Return the [x, y] coordinate for the center point of the cell that contains the specified text.  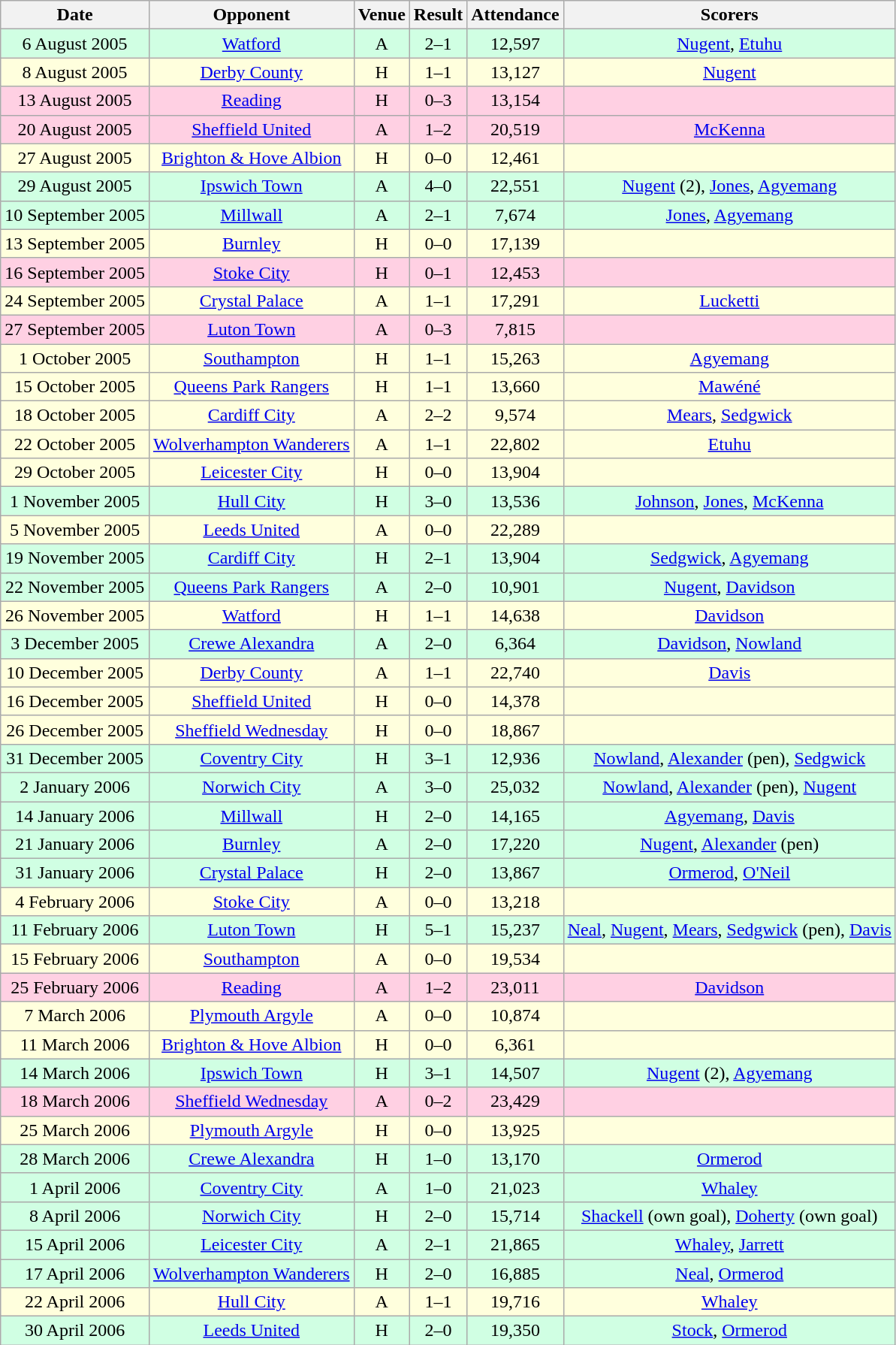
14 March 2006 [75, 1073]
17,139 [515, 243]
12,597 [515, 44]
15 February 2006 [75, 959]
13,170 [515, 1159]
30 April 2006 [75, 1331]
Mears, Sedgwick [729, 416]
1 October 2005 [75, 358]
21,023 [515, 1187]
15,237 [515, 930]
14 January 2006 [75, 815]
25,032 [515, 787]
15,263 [515, 358]
7,815 [515, 329]
22,740 [515, 672]
0–2 [438, 1102]
16 December 2005 [75, 701]
27 August 2005 [75, 158]
4 February 2006 [75, 902]
16 September 2005 [75, 272]
23,011 [515, 987]
Whaley, Jarrett [729, 1244]
Agyemang, Davis [729, 815]
Nugent (2), Agyemang [729, 1073]
8 August 2005 [75, 72]
27 September 2005 [75, 329]
20,519 [515, 129]
14,507 [515, 1073]
Venue [382, 15]
18 March 2006 [75, 1102]
31 January 2006 [75, 873]
13,536 [515, 501]
Nowland, Alexander (pen), Sedgwick [729, 758]
13,127 [515, 72]
28 March 2006 [75, 1159]
26 November 2005 [75, 615]
12,936 [515, 758]
2 January 2006 [75, 787]
Lucketti [729, 301]
22 April 2006 [75, 1302]
11 February 2006 [75, 930]
Neal, Nugent, Mears, Sedgwick (pen), Davis [729, 930]
20 August 2005 [75, 129]
Nugent, Davidson [729, 587]
0–1 [438, 272]
16,885 [515, 1274]
10 December 2005 [75, 672]
Ormerod [729, 1159]
Ormerod, O'Neil [729, 873]
22,551 [515, 186]
21,865 [515, 1244]
25 February 2006 [75, 987]
18,867 [515, 730]
21 January 2006 [75, 845]
Sedgwick, Agyemang [729, 558]
14,378 [515, 701]
4–0 [438, 186]
Agyemang [729, 358]
13 August 2005 [75, 101]
13,867 [515, 873]
10,874 [515, 1016]
3 December 2005 [75, 644]
15 October 2005 [75, 387]
22 November 2005 [75, 587]
Scorers [729, 15]
5 November 2005 [75, 530]
Nugent, Alexander (pen) [729, 845]
15 April 2006 [75, 1244]
Nugent (2), Jones, Agyemang [729, 186]
6,364 [515, 644]
7,674 [515, 215]
12,453 [515, 272]
26 December 2005 [75, 730]
11 March 2006 [75, 1044]
29 August 2005 [75, 186]
19,350 [515, 1331]
Neal, Ormerod [729, 1274]
8 April 2006 [75, 1216]
Opponent [251, 15]
15,714 [515, 1216]
17 April 2006 [75, 1274]
9,574 [515, 416]
Davis [729, 672]
23,429 [515, 1102]
Davidson, Nowland [729, 644]
Stock, Ormerod [729, 1331]
2–2 [438, 416]
19,534 [515, 959]
22,289 [515, 530]
Etuhu [729, 444]
Johnson, Jones, McKenna [729, 501]
6,361 [515, 1044]
10 September 2005 [75, 215]
14,638 [515, 615]
22,802 [515, 444]
McKenna [729, 129]
Shackell (own goal), Doherty (own goal) [729, 1216]
13,154 [515, 101]
7 March 2006 [75, 1016]
13,925 [515, 1130]
6 August 2005 [75, 44]
Nugent [729, 72]
17,291 [515, 301]
19 November 2005 [75, 558]
17,220 [515, 845]
Nugent, Etuhu [729, 44]
31 December 2005 [75, 758]
22 October 2005 [75, 444]
5–1 [438, 930]
Mawéné [729, 387]
25 March 2006 [75, 1130]
13,660 [515, 387]
1 November 2005 [75, 501]
18 October 2005 [75, 416]
13 September 2005 [75, 243]
12,461 [515, 158]
24 September 2005 [75, 301]
1 April 2006 [75, 1187]
Date [75, 15]
19,716 [515, 1302]
10,901 [515, 587]
Result [438, 15]
Nowland, Alexander (pen), Nugent [729, 787]
13,218 [515, 902]
14,165 [515, 815]
Jones, Agyemang [729, 215]
Attendance [515, 15]
29 October 2005 [75, 473]
